Return the [X, Y] coordinate for the center point of the cell that contains the specified text.  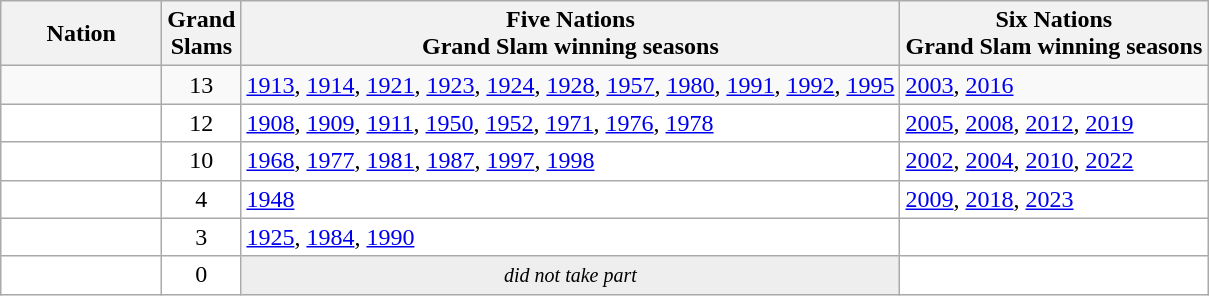
1948 [570, 199]
2005, 2008, 2012, 2019 [1054, 123]
Grand Slams [202, 34]
1968, 1977, 1981, 1987, 1997, 1998 [570, 161]
10 [202, 161]
Nation [82, 34]
1908, 1909, 1911, 1950, 1952, 1971, 1976, 1978 [570, 123]
12 [202, 123]
2002, 2004, 2010, 2022 [1054, 161]
1913, 1914, 1921, 1923, 1924, 1928, 1957, 1980, 1991, 1992, 1995 [570, 85]
0 [202, 275]
2009, 2018, 2023 [1054, 199]
Six NationsGrand Slam winning seasons [1054, 34]
Five NationsGrand Slam winning seasons [570, 34]
1925, 1984, 1990 [570, 237]
13 [202, 85]
did not take part [570, 275]
3 [202, 237]
2003, 2016 [1054, 85]
4 [202, 199]
